Find where the given text appears and provide that cell's center as [X, Y] coordinate. 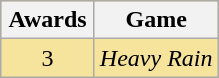
Game [156, 20]
Awards [48, 20]
3 [48, 58]
Heavy Rain [156, 58]
